Search for the cell housing the specified text and yield its (X, Y) center coordinate. 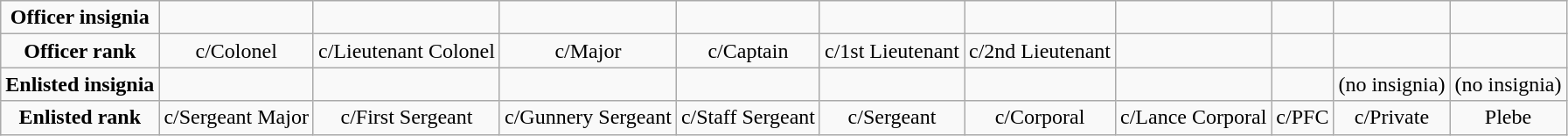
c/PFC (1303, 118)
c/1st Lieutenant (892, 51)
c/Sergeant (892, 118)
c/Major (588, 51)
c/Lieutenant Colonel (406, 51)
c/Corporal (1039, 118)
Enlisted insignia (80, 84)
c/Private (1392, 118)
c/Sergeant Major (236, 118)
c/Gunnery Sergeant (588, 118)
Officer rank (80, 51)
Enlisted rank (80, 118)
Officer insignia (80, 18)
c/Colonel (236, 51)
Plebe (1508, 118)
c/Captain (748, 51)
c/First Sergeant (406, 118)
c/Lance Corporal (1194, 118)
c/Staff Sergeant (748, 118)
c/2nd Lieutenant (1039, 51)
